Return the (x, y) coordinate for the center point of the cell that contains the specified text.  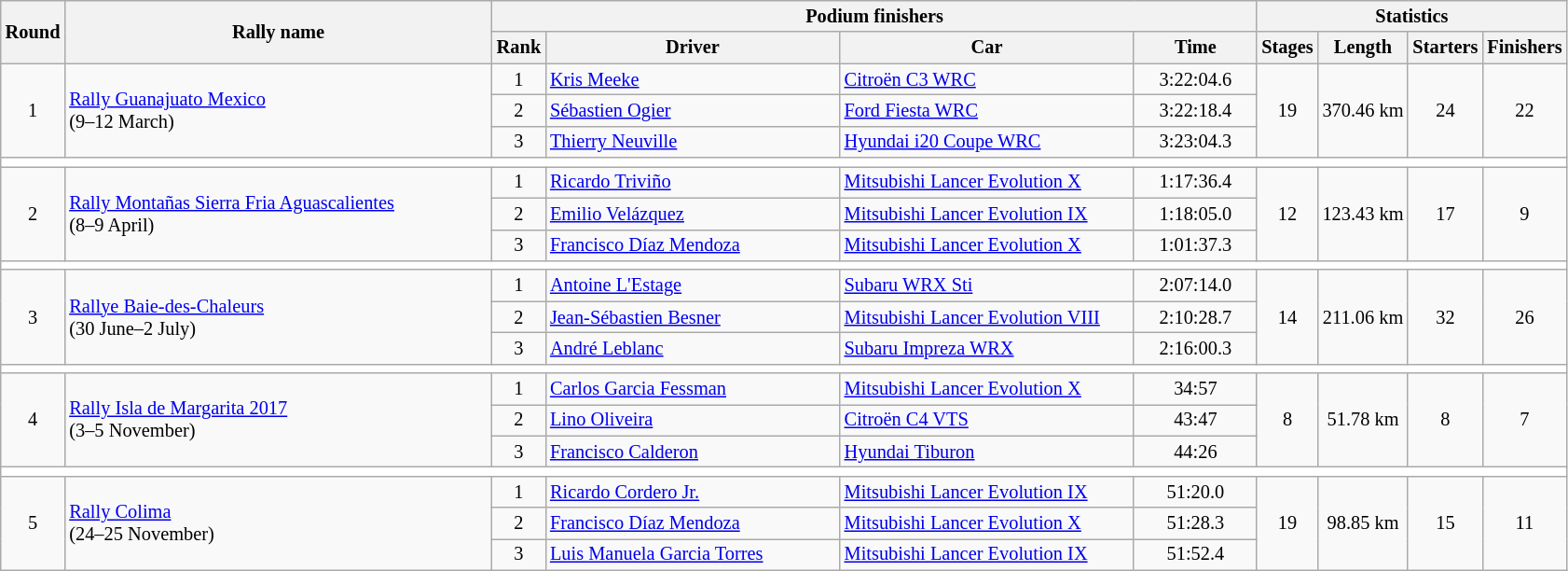
Citroën C3 WRC (987, 79)
Stages (1286, 48)
Podium finishers (874, 16)
9 (1524, 213)
7 (1524, 420)
2:07:14.0 (1195, 285)
34:57 (1195, 389)
43:47 (1195, 420)
44:26 (1195, 452)
5 (34, 522)
Thierry Neuville (693, 142)
Time (1195, 48)
Hyundai i20 Coupe WRC (987, 142)
14 (1286, 317)
26 (1524, 317)
André Leblanc (693, 348)
1:01:37.3 (1195, 245)
11 (1524, 522)
51:28.3 (1195, 523)
Round (34, 32)
Citroën C4 VTS (987, 420)
Antoine L'Estage (693, 285)
4 (34, 420)
3:23:04.3 (1195, 142)
2:10:28.7 (1195, 317)
Subaru Impreza WRX (987, 348)
Francisco Calderon (693, 452)
Lino Oliveira (693, 420)
Ricardo Cordero Jr. (693, 492)
Starters (1445, 48)
Driver (693, 48)
1:18:05.0 (1195, 214)
Rally Guanajuato Mexico(9–12 March) (278, 110)
Rank (518, 48)
Statistics (1411, 16)
370.46 km (1363, 110)
98.85 km (1363, 522)
Rallye Baie-des-Chaleurs(30 June–2 July) (278, 317)
Ricardo Triviño (693, 182)
32 (1445, 317)
22 (1524, 110)
Ford Fiesta WRC (987, 110)
Kris Meeke (693, 79)
Subaru WRX Sti (987, 285)
Length (1363, 48)
Finishers (1524, 48)
12 (1286, 213)
Emilio Velázquez (693, 214)
Rally Montañas Sierra Fria Aguascalientes(8–9 April) (278, 213)
Mitsubishi Lancer Evolution VIII (987, 317)
2:16:00.3 (1195, 348)
Sébastien Ogier (693, 110)
1:17:36.4 (1195, 182)
3:22:04.6 (1195, 79)
51.78 km (1363, 420)
Jean-Sébastien Besner (693, 317)
Rally Colima(24–25 November) (278, 522)
Luis Manuela Garcia Torres (693, 554)
211.06 km (1363, 317)
3:22:18.4 (1195, 110)
Car (987, 48)
15 (1445, 522)
24 (1445, 110)
Hyundai Tiburon (987, 452)
Rally Isla de Margarita 2017(3–5 November) (278, 420)
51:20.0 (1195, 492)
Rally name (278, 32)
123.43 km (1363, 213)
17 (1445, 213)
51:52.4 (1195, 554)
Carlos Garcia Fessman (693, 389)
